Scan for the cell matching the given text and deliver its [x, y] coordinate at center. 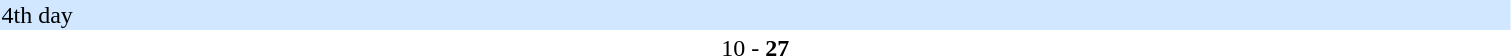
4th day [756, 15]
